Detect which cell encompasses the target text, then output its [X, Y] center coordinate. 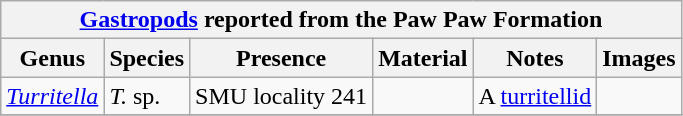
A turritellid [535, 96]
Genus [52, 58]
Images [639, 58]
Material [423, 58]
Gastropods reported from the Paw Paw Formation [341, 20]
Presence [282, 58]
SMU locality 241 [282, 96]
Species [147, 58]
T. sp. [147, 96]
Turritella [52, 96]
Notes [535, 58]
